Pinpoint the cell where the given text exists, returning its (X, Y) midpoint coordinate. 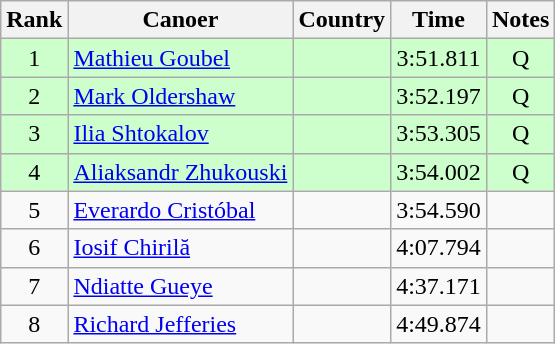
5 (34, 210)
6 (34, 248)
1 (34, 58)
3:53.305 (439, 134)
3:52.197 (439, 96)
Richard Jefferies (180, 324)
4:49.874 (439, 324)
Canoer (180, 20)
Time (439, 20)
3 (34, 134)
4:07.794 (439, 248)
Everardo Cristóbal (180, 210)
Ndiatte Gueye (180, 286)
Rank (34, 20)
Mathieu Goubel (180, 58)
3:54.590 (439, 210)
2 (34, 96)
8 (34, 324)
Iosif Chirilă (180, 248)
3:51.811 (439, 58)
Aliaksandr Zhukouski (180, 172)
Mark Oldershaw (180, 96)
3:54.002 (439, 172)
Notes (520, 20)
4:37.171 (439, 286)
4 (34, 172)
Country (342, 20)
Ilia Shtokalov (180, 134)
7 (34, 286)
